Scan for the cell matching the given text and deliver its [x, y] coordinate at center. 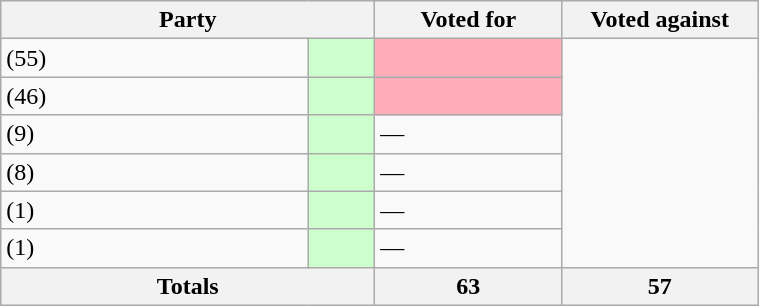
Party [188, 20]
57 [660, 286]
Voted against [660, 20]
Voted for [468, 20]
(46) [154, 96]
63 [468, 286]
Totals [188, 286]
(55) [154, 58]
(8) [154, 172]
(9) [154, 134]
